For the text-containing cell, return its midpoint in [X, Y] coordinate format. 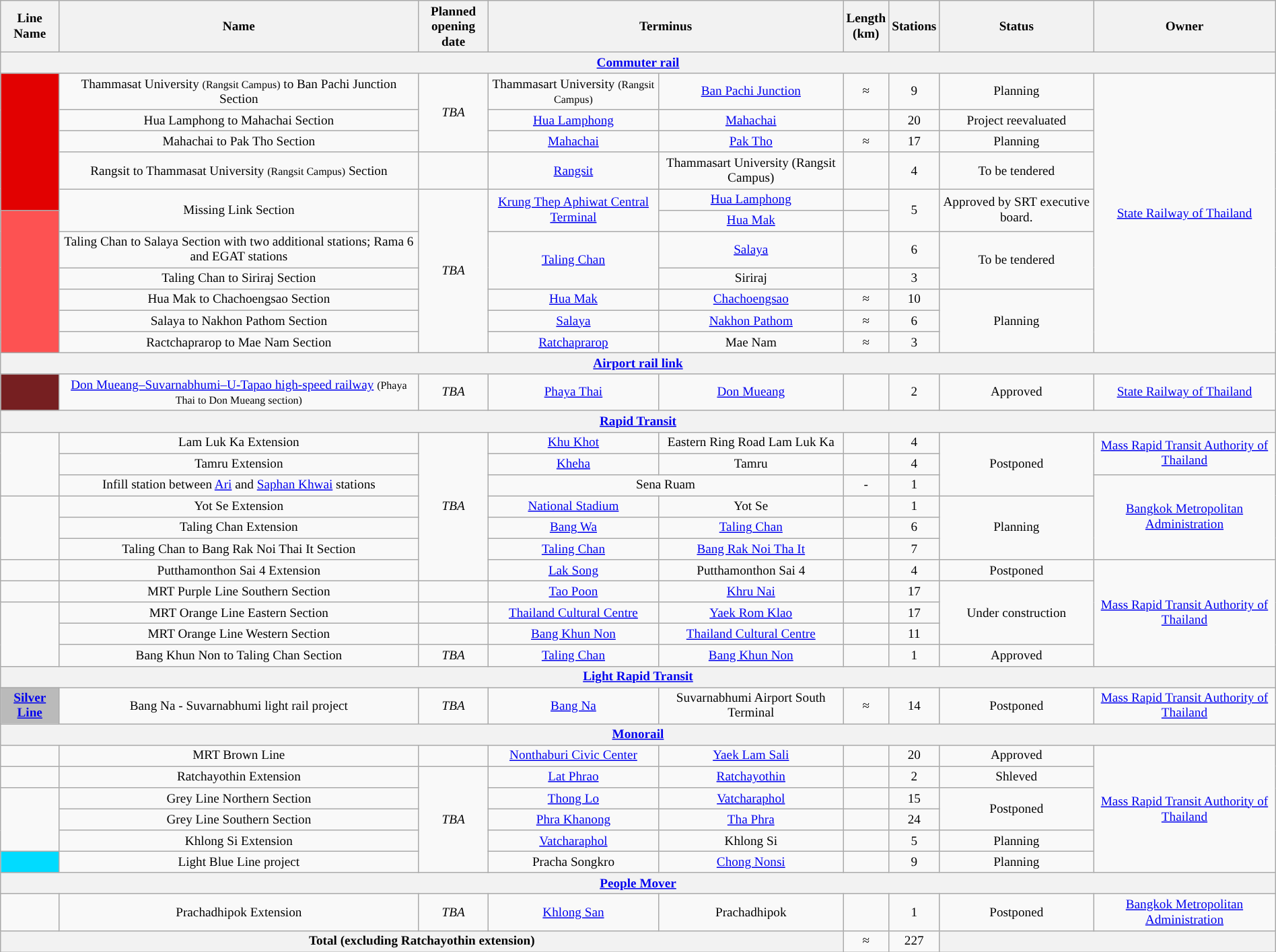
MRT Brown Line [239, 756]
Rapid Transit [638, 421]
11 [914, 634]
Don Mueang–Suvarnabhumi–U-Tapao high-speed railway (Phaya Thai to Don Mueang section) [239, 392]
Taling Chan to Salaya Section with two additional stations; Rama 6 and EGAT stations [239, 250]
Infill station between Ari and Saphan Khwai stations [239, 485]
Yaek Lam Sali [751, 756]
Airport rail link [638, 364]
Tao Poon [573, 591]
Hua Mak to Chachoengsao Section [239, 300]
Plannedopening date [454, 27]
Khu Khot [573, 443]
- [866, 485]
Bang Na [573, 706]
Kheha [573, 464]
Putthamonthon Sai 4 Extension [239, 571]
Total (excluding Ratchayothin extension) [422, 941]
Ratchayothin Extension [239, 777]
Rangsit to Thammasat University (Rangsit Campus) Section [239, 170]
Khlong Si [751, 841]
Nonthaburi Civic Center [573, 756]
Light Blue Line project [239, 863]
Mae Nam [751, 342]
Monorail [638, 735]
Ratchaprarop [573, 342]
MRT Orange Line Eastern Section [239, 613]
Thong Lo [573, 799]
Salaya to Nakhon Pathom Section [239, 321]
Status [1016, 27]
Commuter rail [638, 63]
Pak Tho [751, 142]
Pracha Songkro [573, 863]
Chong Nonsi [751, 863]
14 [914, 706]
7 [914, 549]
Bang Na - Suvarnabhumi light rail project [239, 706]
Bang Wa [573, 528]
Grey Line Northern Section [239, 799]
Putthamonthon Sai 4 [751, 571]
Tha Phra [751, 819]
People Mover [638, 883]
227 [914, 941]
Owner [1184, 27]
Length(km) [866, 27]
Missing Link Section [239, 210]
Prachadhipok Extension [239, 912]
Taling Chan to Siriraj Section [239, 279]
Don Mueang [751, 392]
Lat Phrao [573, 777]
Taling Chan Extension [239, 528]
Lam Luk Ka Extension [239, 443]
Phra Khanong [573, 819]
Lak Song [573, 571]
Taling Chan to Bang Rak Noi Thai It Section [239, 549]
Thammasat University (Rangsit Campus) to Ban Pachi Junction Section [239, 91]
Prachadhipok [751, 912]
Hua Lamphong to Mahachai Section [239, 120]
Tamru Extension [239, 464]
Suvarnabhumi Airport South Terminal [751, 706]
Terminus [666, 27]
Ban Pachi Junction [751, 91]
MRT Purple Line Southern Section [239, 591]
Phaya Thai [573, 392]
24 [914, 819]
Rangsit [573, 170]
Silver Line [30, 706]
MRT Orange Line Western Section [239, 634]
Bang Khun Non to Taling Chan Section [239, 655]
Khlong Si Extension [239, 841]
Stations [914, 27]
Nakhon Pathom [751, 321]
10 [914, 300]
Name [239, 27]
Shleved [1016, 777]
Yaek Rom Klao [751, 613]
Line Name [30, 27]
Khlong San [573, 912]
Project reevaluated [1016, 120]
National Stadium [573, 507]
Siriraj [751, 279]
Ractchaprarop to Mae Nam Section [239, 342]
Chachoengsao [751, 300]
Yot Se Extension [239, 507]
Eastern Ring Road Lam Luk Ka [751, 443]
Sena Ruam [666, 485]
Light Rapid Transit [638, 677]
Under construction [1016, 612]
Ratchayothin [751, 777]
Khru Nai [751, 591]
Grey Line Southern Section [239, 819]
Yot Se [751, 507]
Approved by SRT executive board. [1016, 210]
Krung Thep Aphiwat Central Terminal [573, 210]
Tamru [751, 464]
15 [914, 799]
Bang Rak Noi Tha It [751, 549]
Mahachai to Pak Tho Section [239, 142]
